Find where the given text appears and provide that cell's center as [X, Y] coordinate. 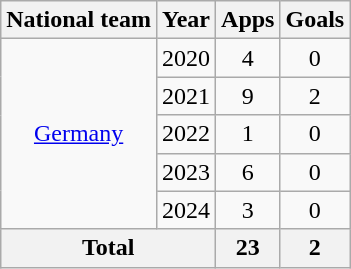
6 [248, 172]
2024 [186, 210]
2020 [186, 58]
Goals [315, 20]
National team [79, 20]
Germany [79, 134]
3 [248, 210]
Year [186, 20]
2021 [186, 96]
23 [248, 248]
2022 [186, 134]
1 [248, 134]
Total [108, 248]
Apps [248, 20]
4 [248, 58]
2023 [186, 172]
9 [248, 96]
